Extract the (x, y) coordinate from the center of the cell holding the provided text.  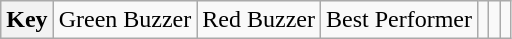
Green Buzzer (125, 20)
Red Buzzer (259, 20)
Key (27, 20)
Best Performer (398, 20)
